Pinpoint the cell where the given text exists, returning its (X, Y) midpoint coordinate. 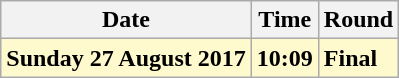
Sunday 27 August 2017 (126, 58)
Date (126, 20)
10:09 (284, 58)
Round (358, 20)
Final (358, 58)
Time (284, 20)
